Scan for the cell matching the given text and deliver its [X, Y] coordinate at center. 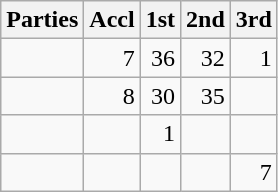
35 [206, 96]
8 [112, 96]
36 [160, 58]
1st [160, 20]
30 [160, 96]
Parties [42, 20]
2nd [206, 20]
3rd [254, 20]
Accl [112, 20]
32 [206, 58]
